For the text-containing cell, return its midpoint in (X, Y) coordinate format. 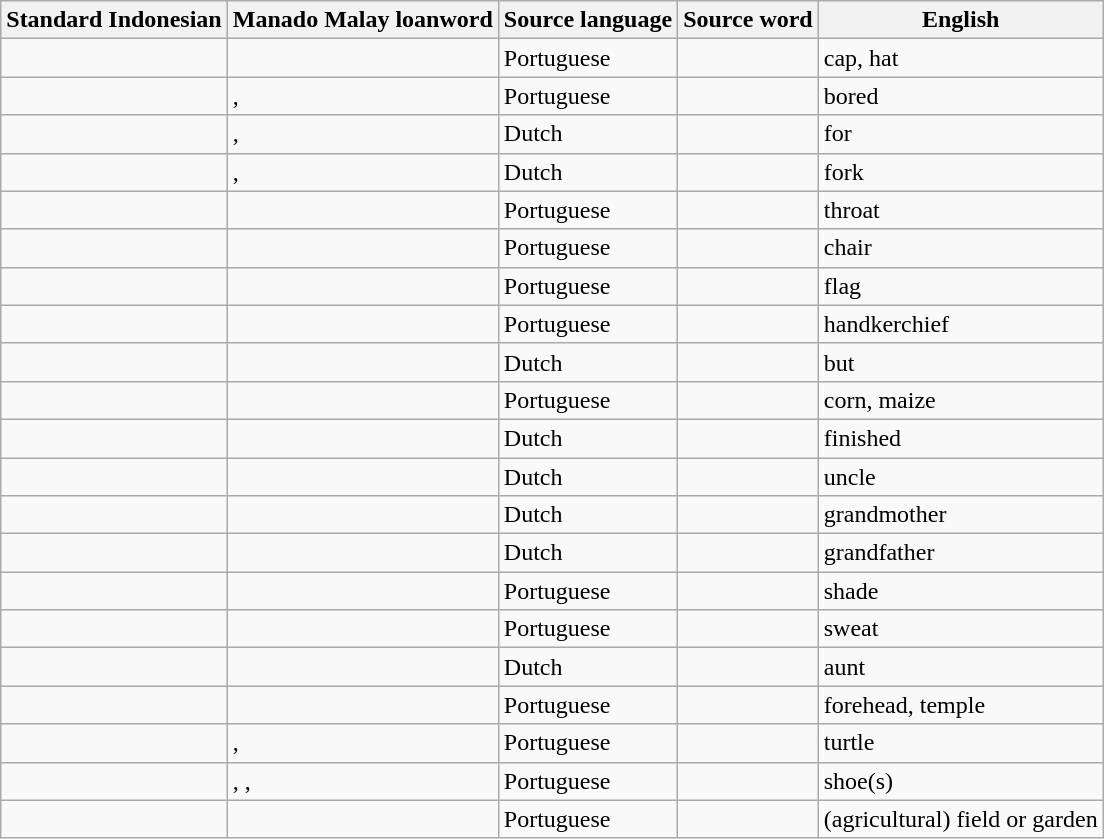
shoe(s) (960, 781)
forehead, temple (960, 705)
, , (362, 781)
turtle (960, 743)
finished (960, 438)
cap, hat (960, 58)
shade (960, 591)
Source language (588, 20)
Manado Malay loanword (362, 20)
(agricultural) field or garden (960, 819)
uncle (960, 477)
but (960, 362)
sweat (960, 629)
Source word (748, 20)
fork (960, 172)
throat (960, 210)
flag (960, 286)
for (960, 134)
English (960, 20)
corn, maize (960, 400)
aunt (960, 667)
bored (960, 96)
chair (960, 248)
grandfather (960, 553)
grandmother (960, 515)
Standard Indonesian (114, 20)
handkerchief (960, 324)
